Search for the cell housing the specified text and yield its [X, Y] center coordinate. 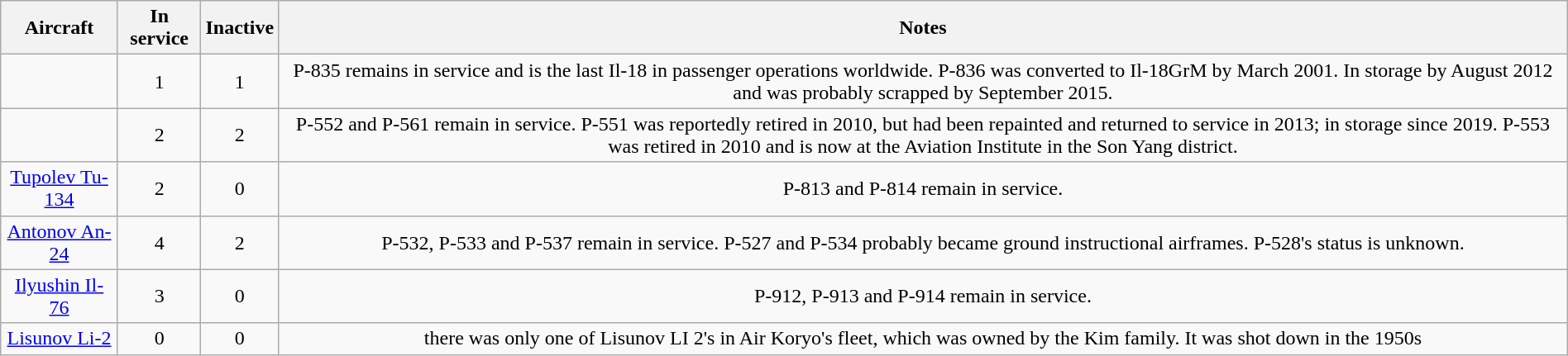
Tupolev Tu-134 [60, 188]
Notes [923, 28]
P-912, P-913 and P-914 remain in service. [923, 296]
Lisunov Li-2 [60, 339]
4 [159, 243]
P-532, P-533 and P-537 remain in service. P-527 and P-534 probably became ground instructional airframes. P-528's status is unknown. [923, 243]
there was only one of Lisunov LI 2's in Air Koryo's fleet, which was owned by the Kim family. It was shot down in the 1950s [923, 339]
Aircraft [60, 28]
Inactive [240, 28]
3 [159, 296]
P-813 and P-814 remain in service. [923, 188]
Antonov An-24 [60, 243]
Ilyushin Il-76 [60, 296]
In service [159, 28]
